Return the (x, y) coordinate for the center point of the cell that contains the specified text.  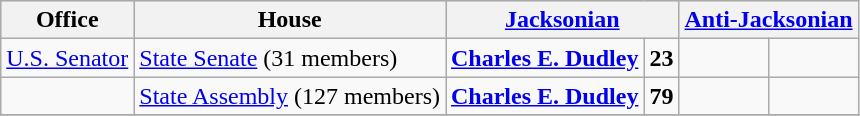
Office (68, 20)
House (290, 20)
79 (662, 96)
State Senate (31 members) (290, 58)
Jacksonian (562, 20)
State Assembly (127 members) (290, 96)
U.S. Senator (68, 58)
Anti-Jacksonian (768, 20)
23 (662, 58)
